Locate the cell with the specified text and output its [x, y] center coordinate. 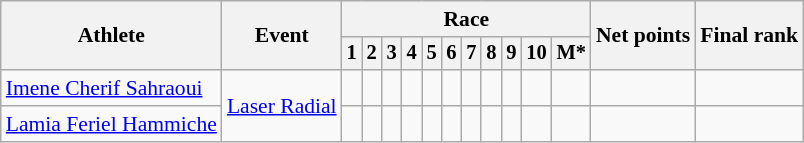
3 [392, 54]
M* [572, 54]
6 [452, 54]
Net points [643, 36]
Laser Radial [282, 106]
1 [352, 54]
5 [432, 54]
Final rank [749, 36]
10 [536, 54]
9 [511, 54]
4 [412, 54]
Imene Cherif Sahraoui [112, 88]
Athlete [112, 36]
Lamia Feriel Hammiche [112, 124]
Race [466, 19]
7 [471, 54]
Event [282, 36]
8 [491, 54]
2 [372, 54]
